Search for the cell housing the specified text and yield its [x, y] center coordinate. 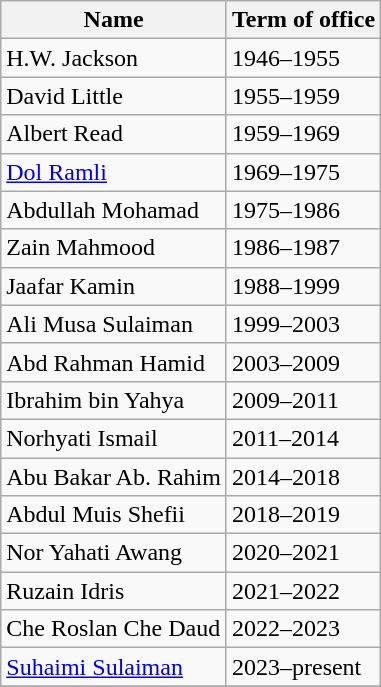
1959–1969 [303, 134]
2009–2011 [303, 400]
2003–2009 [303, 362]
2023–present [303, 667]
Suhaimi Sulaiman [114, 667]
2021–2022 [303, 591]
David Little [114, 96]
1969–1975 [303, 172]
Abdullah Mohamad [114, 210]
1975–1986 [303, 210]
2011–2014 [303, 438]
Norhyati Ismail [114, 438]
Ibrahim bin Yahya [114, 400]
1988–1999 [303, 286]
2018–2019 [303, 515]
Nor Yahati Awang [114, 553]
1955–1959 [303, 96]
H.W. Jackson [114, 58]
Dol Ramli [114, 172]
2022–2023 [303, 629]
Abdul Muis Shefii [114, 515]
Abu Bakar Ab. Rahim [114, 477]
Che Roslan Che Daud [114, 629]
1986–1987 [303, 248]
Abd Rahman Hamid [114, 362]
1946–1955 [303, 58]
Ali Musa Sulaiman [114, 324]
Albert Read [114, 134]
Ruzain Idris [114, 591]
Term of office [303, 20]
Zain Mahmood [114, 248]
2014–2018 [303, 477]
Jaafar Kamin [114, 286]
1999–2003 [303, 324]
2020–2021 [303, 553]
Name [114, 20]
